Extract the (X, Y) coordinate from the center of the cell holding the provided text.  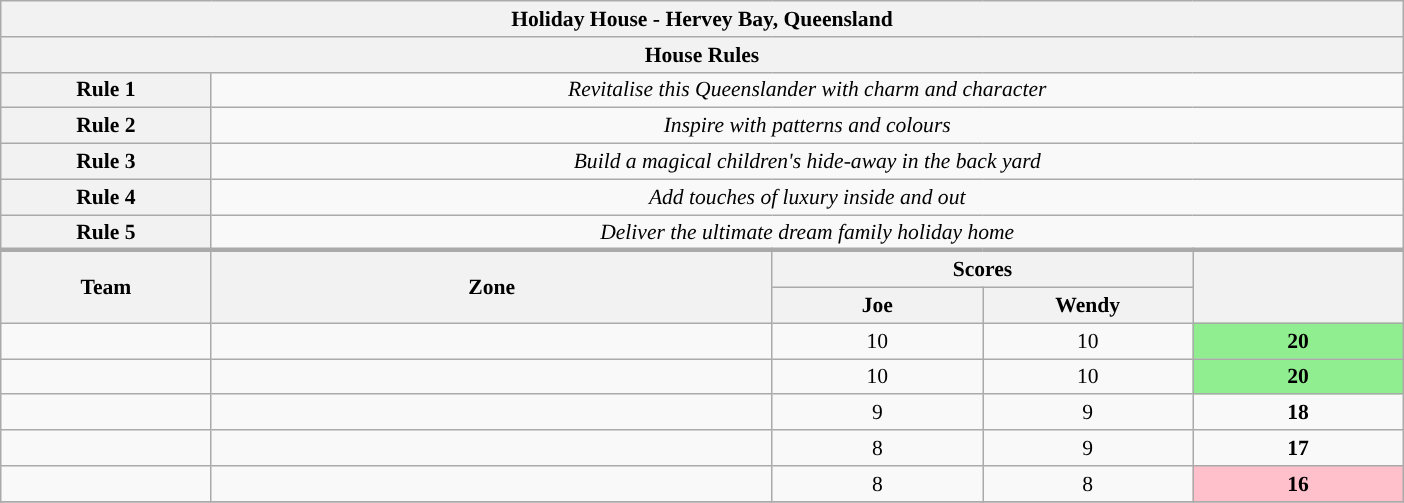
Scores (982, 270)
House Rules (702, 55)
Team (106, 288)
Rule 3 (106, 162)
Rule 2 (106, 126)
Rule 1 (106, 90)
16 (1298, 484)
Revitalise this Queenslander with charm and character (807, 90)
18 (1298, 413)
Joe (877, 306)
Build a magical children's hide-away in the back yard (807, 162)
Rule 4 (106, 197)
Zone (492, 288)
Rule 5 (106, 233)
Wendy (1087, 306)
Inspire with patterns and colours (807, 126)
Deliver the ultimate dream family holiday home (807, 233)
17 (1298, 448)
Holiday House - Hervey Bay, Queensland (702, 19)
Add touches of luxury inside and out (807, 197)
